Output the [x, y] coordinate of the center of the cell containing the given text.  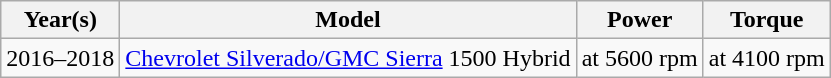
Model [348, 20]
Chevrolet Silverado/GMC Sierra 1500 Hybrid [348, 58]
Torque [766, 20]
at 4100 rpm [766, 58]
Year(s) [60, 20]
at 5600 rpm [640, 58]
Power [640, 20]
2016–2018 [60, 58]
